Extract the (x, y) coordinate from the center of the cell holding the provided text.  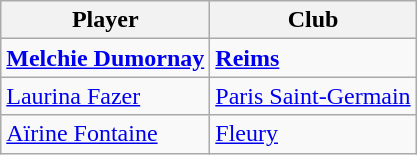
Paris Saint-Germain (313, 96)
Player (106, 20)
Reims (313, 58)
Laurina Fazer (106, 96)
Club (313, 20)
Fleury (313, 134)
Aïrine Fontaine (106, 134)
Melchie Dumornay (106, 58)
